Search for the cell housing the specified text and yield its (X, Y) center coordinate. 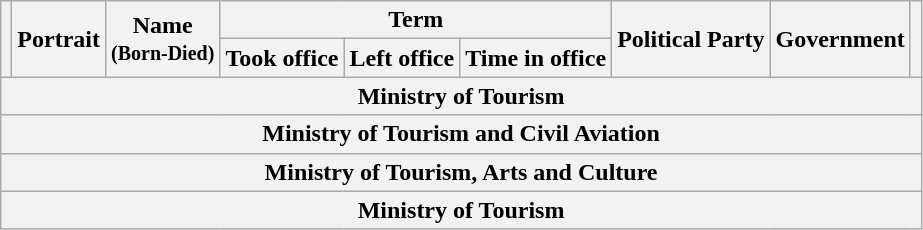
Term (416, 20)
Name(Born-Died) (162, 39)
Time in office (536, 58)
Government (840, 39)
Ministry of Tourism and Civil Aviation (462, 134)
Left office (402, 58)
Took office (282, 58)
Political Party (691, 39)
Portrait (59, 39)
Ministry of Tourism, Arts and Culture (462, 172)
